Locate the cell with the specified text and output its [x, y] center coordinate. 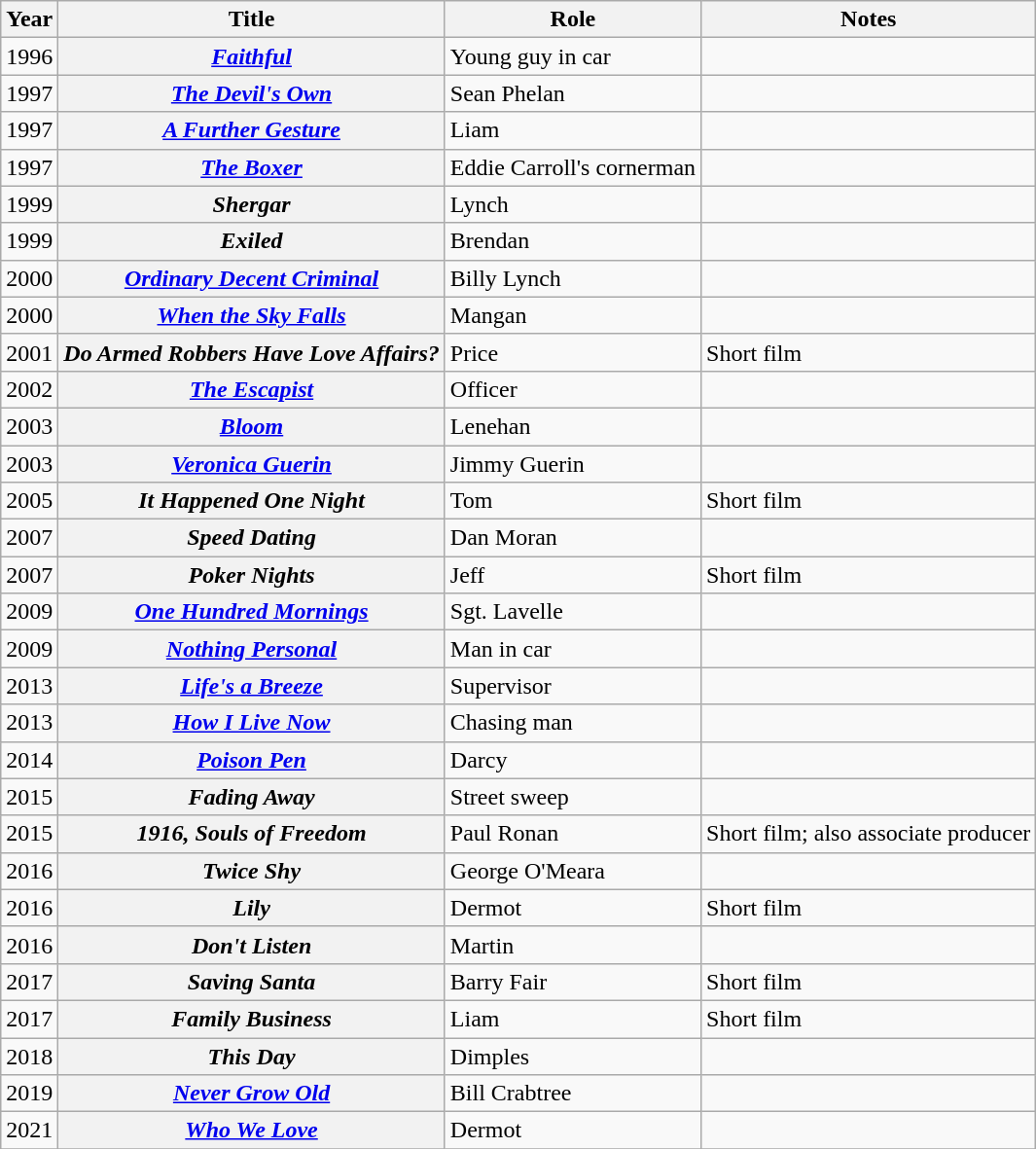
Tom [572, 501]
Never Grow Old [251, 1094]
When the Sky Falls [251, 315]
It Happened One Night [251, 501]
Veronica Guerin [251, 464]
2021 [29, 1131]
Who We Love [251, 1131]
Role [572, 19]
Exiled [251, 241]
How I Live Now [251, 723]
Title [251, 19]
2018 [29, 1056]
Short film; also associate producer [869, 834]
Officer [572, 389]
Ordinary Decent Criminal [251, 278]
Year [29, 19]
Do Armed Robbers Have Love Affairs? [251, 352]
The Devil's Own [251, 93]
Supervisor [572, 686]
Price [572, 352]
Lily [251, 908]
Saving Santa [251, 982]
Don't Listen [251, 945]
Poker Nights [251, 575]
Street sweep [572, 797]
2001 [29, 352]
Darcy [572, 760]
Paul Ronan [572, 834]
Life's a Breeze [251, 686]
Twice Shy [251, 871]
A Further Gesture [251, 130]
Bloom [251, 426]
Notes [869, 19]
George O'Meara [572, 871]
Jimmy Guerin [572, 464]
2002 [29, 389]
Dan Moran [572, 538]
Barry Fair [572, 982]
Billy Lynch [572, 278]
This Day [251, 1056]
Chasing man [572, 723]
Poison Pen [251, 760]
1996 [29, 56]
Speed Dating [251, 538]
2005 [29, 501]
Man in car [572, 649]
Brendan [572, 241]
Sean Phelan [572, 93]
Young guy in car [572, 56]
One Hundred Mornings [251, 612]
The Boxer [251, 167]
The Escapist [251, 389]
Shergar [251, 204]
Family Business [251, 1019]
Jeff [572, 575]
Sgt. Lavelle [572, 612]
Bill Crabtree [572, 1094]
2019 [29, 1094]
Lynch [572, 204]
Fading Away [251, 797]
Faithful [251, 56]
Eddie Carroll's cornerman [572, 167]
Mangan [572, 315]
Nothing Personal [251, 649]
Martin [572, 945]
2014 [29, 760]
Lenehan [572, 426]
1916, Souls of Freedom [251, 834]
Dimples [572, 1056]
